Detect which cell encompasses the target text, then output its (x, y) center coordinate. 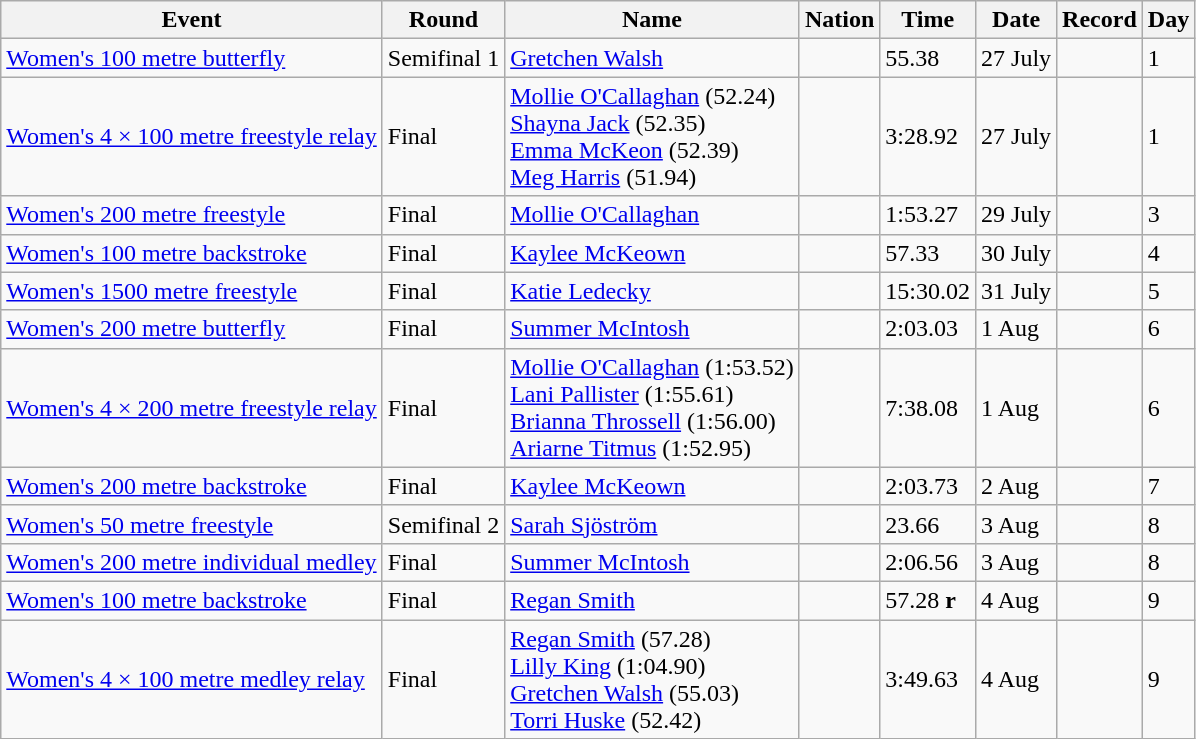
Sarah Sjöström (652, 524)
Women's 100 metre butterfly (192, 58)
Katie Ledecky (652, 291)
Event (192, 20)
Gretchen Walsh (652, 58)
3:28.92 (928, 136)
Regan Smith (57.28) Lilly King (1:04.90)Gretchen Walsh (55.03)Torri Huske (52.42) (652, 680)
Round (443, 20)
Semifinal 1 (443, 58)
2:06.56 (928, 562)
Day (1168, 20)
7 (1168, 486)
55.38 (928, 58)
1:53.27 (928, 215)
Women's 50 metre freestyle (192, 524)
Time (928, 20)
3 (1168, 215)
4 (1168, 253)
Date (1016, 20)
Semifinal 2 (443, 524)
Mollie O'Callaghan (652, 215)
Women's 4 × 100 metre medley relay (192, 680)
2 Aug (1016, 486)
3:49.63 (928, 680)
5 (1168, 291)
Regan Smith (652, 600)
29 July (1016, 215)
Women's 200 metre butterfly (192, 329)
Women's 4 × 100 metre freestyle relay (192, 136)
57.33 (928, 253)
Women's 4 × 200 metre freestyle relay (192, 408)
Mollie O'Callaghan (52.24) Shayna Jack (52.35) Emma McKeon (52.39) Meg Harris (51.94) (652, 136)
30 July (1016, 253)
Women's 1500 metre freestyle (192, 291)
15:30.02 (928, 291)
57.28 r (928, 600)
Mollie O'Callaghan (1:53.52) Lani Pallister (1:55.61) Brianna Throssell (1:56.00) Ariarne Titmus (1:52.95) (652, 408)
2:03.73 (928, 486)
Nation (839, 20)
Name (652, 20)
Women's 200 metre freestyle (192, 215)
Record (1100, 20)
23.66 (928, 524)
7:38.08 (928, 408)
Women's 200 metre backstroke (192, 486)
2:03.03 (928, 329)
Women's 200 metre individual medley (192, 562)
31 July (1016, 291)
